Find where the given text appears and provide that cell's center as (X, Y) coordinate. 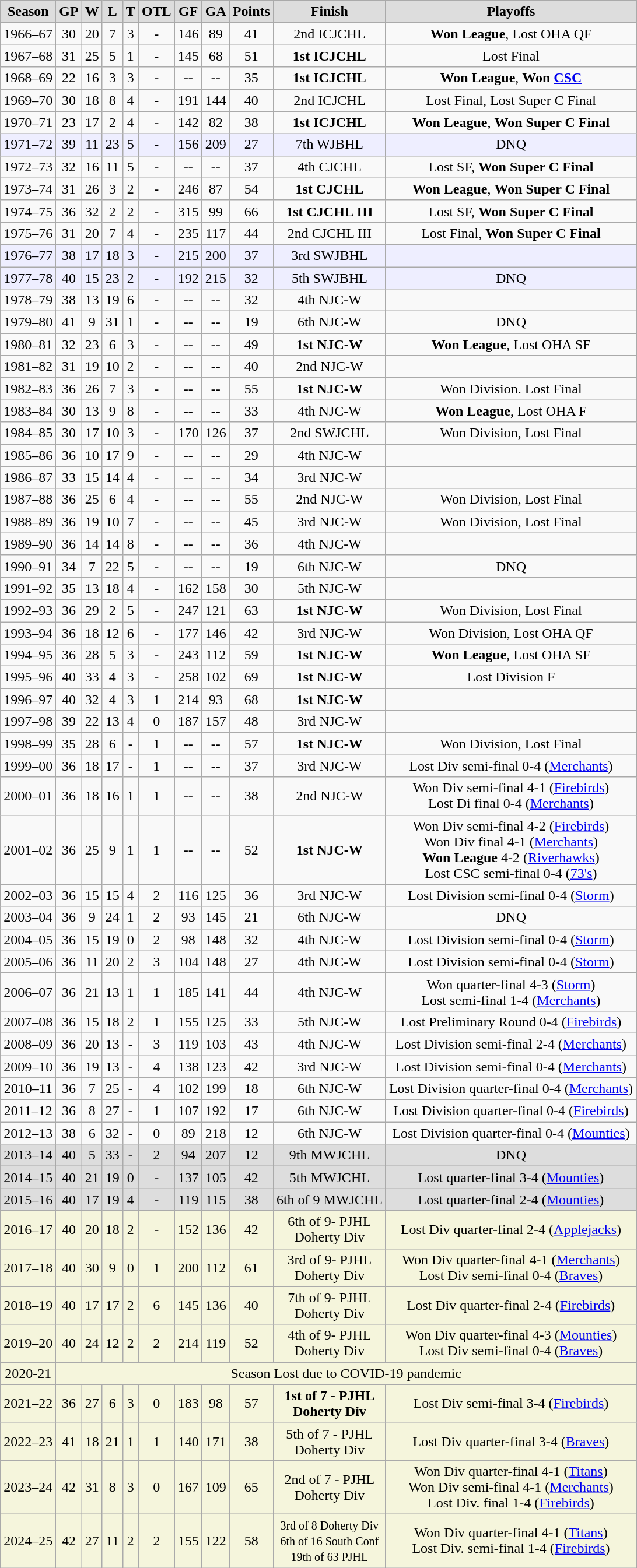
66 (251, 211)
177 (188, 632)
2008–09 (28, 1044)
1969–70 (28, 100)
1997–98 (28, 722)
Won League, Lost OHA F (511, 411)
Lost Division semi-final 0-4 (Merchants) (511, 1066)
1966–67 (28, 34)
1982–83 (28, 389)
Lost Division semi-final 2-4 (Merchants) (511, 1044)
2020-21 (28, 1373)
1983–84 (28, 411)
138 (188, 1066)
59 (251, 655)
61 (251, 1267)
2013–14 (28, 1155)
Playoffs (511, 12)
199 (216, 1089)
Lost Preliminary Round 0-4 (Firebirds) (511, 1022)
157 (216, 722)
7th WJBHL (329, 145)
GP (69, 12)
2004–05 (28, 940)
1974–75 (28, 211)
1993–94 (28, 632)
7th of 9- PJHLDoherty Div (329, 1306)
1973–74 (28, 189)
L (112, 12)
1975–76 (28, 233)
156 (188, 145)
1971–72 (28, 145)
1986–87 (28, 477)
87 (216, 189)
191 (188, 100)
1985–86 (28, 455)
122 (216, 1541)
2018–19 (28, 1306)
1st CJCHL III (329, 211)
170 (188, 433)
6th of 9- PJHLDoherty Div (329, 1230)
Lost Div semi-final 3-4 (Firebirds) (511, 1404)
104 (188, 962)
94 (188, 1155)
2003–04 (28, 917)
2000–01 (28, 796)
158 (216, 588)
5th SWJBHL (329, 278)
2012–13 (28, 1133)
140 (188, 1441)
107 (188, 1111)
Finish (329, 12)
1988–89 (28, 522)
258 (188, 677)
Won League, Won CSC (511, 78)
1978–79 (28, 300)
1998–99 (28, 744)
4th of 9- PJHLDoherty Div (329, 1343)
Won Division, Lost OHA QF (511, 632)
1976–77 (28, 255)
115 (216, 1200)
209 (216, 145)
1992–93 (28, 610)
GF (188, 12)
185 (188, 992)
2007–08 (28, 1022)
105 (216, 1177)
48 (251, 722)
63 (251, 610)
117 (216, 233)
2023–24 (28, 1487)
2010–11 (28, 1089)
3rd of 9- PJHLDoherty Div (329, 1267)
123 (216, 1066)
243 (188, 655)
49 (251, 344)
Season (28, 12)
1999–00 (28, 766)
1980–81 (28, 344)
Lost Final, Lost Super C Final (511, 100)
GA (216, 12)
Won Div quarter-final 4-1 (Titans)Won Div semi-final 4-1 (Merchants)Lost Div. final 1-4 (Firebirds) (511, 1487)
235 (188, 233)
315 (188, 211)
T (131, 12)
1968–69 (28, 78)
82 (216, 122)
Won quarter-final 4-3 (Storm)Lost semi-final 1-4 (Merchants) (511, 992)
Lost quarter-final 3-4 (Mounties) (511, 1177)
2005–06 (28, 962)
162 (188, 588)
65 (251, 1487)
167 (188, 1487)
1st of 7 - PJHLDoherty Div (329, 1404)
54 (251, 189)
247 (188, 610)
Won Div semi-final 4-1 (Firebirds)Lost Di final 0-4 (Merchants) (511, 796)
103 (216, 1044)
Won Div quarter-final 4-1 (Merchants)Lost Div semi-final 0-4 (Braves) (511, 1267)
246 (188, 189)
Lost Division quarter-final 0-4 (Firebirds) (511, 1111)
1990–91 (28, 566)
126 (216, 433)
2022–23 (28, 1441)
Season Lost due to COVID-19 pandemic (346, 1373)
45 (251, 522)
69 (251, 677)
W (92, 12)
Lost Div quarter-final 2-4 (Firebirds) (511, 1306)
3rd of 8 Doherty Div 6th of 16 South Conf19th of 63 PJHL (329, 1541)
1972–73 (28, 167)
1989–90 (28, 544)
Won Division. Lost Final (511, 389)
5th MWJCHL (329, 1177)
2021–22 (28, 1404)
1979–80 (28, 322)
2002–03 (28, 895)
2011–12 (28, 1111)
43 (251, 1044)
116 (188, 895)
Lost Division quarter-final 0-4 (Mounties) (511, 1133)
Won League, Lost OHA QF (511, 34)
1981–82 (28, 367)
2017–18 (28, 1267)
187 (188, 722)
5th of 7 - PJHLDoherty Div (329, 1441)
51 (251, 56)
Lost Div quarter-final 3-4 (Braves) (511, 1441)
Won Div semi-final 4-2 (Firebirds)Won Div final 4-1 (Merchants)Won League 4-2 (Riverhawks)Lost CSC semi-final 0-4 (73's) (511, 850)
1967–68 (28, 56)
1994–95 (28, 655)
1987–88 (28, 500)
2015–16 (28, 1200)
142 (188, 122)
Lost Division quarter-final 0-4 (Merchants) (511, 1089)
152 (188, 1230)
2019–20 (28, 1343)
9th MWJCHL (329, 1155)
218 (216, 1133)
Lost Division F (511, 677)
207 (216, 1155)
Lost Div quarter-final 2-4 (Applejacks) (511, 1230)
Lost quarter-final 2-4 (Mounties) (511, 1200)
1977–78 (28, 278)
Points (251, 12)
Won Div quarter-final 4-3 (Mounties)Lost Div semi-final 0-4 (Braves) (511, 1343)
99 (216, 211)
6th of 9 MWJCHL (329, 1200)
2nd CJCHL III (329, 233)
2006–07 (28, 992)
2024–25 (28, 1541)
141 (216, 992)
Won Div quarter-final 4-1 (Titans)Lost Div. semi-final 1-4 (Firebirds) (511, 1541)
2nd of 7 - PJHLDoherty Div (329, 1487)
Lost Final (511, 56)
1984–85 (28, 433)
1st CJCHL (329, 189)
171 (216, 1441)
OTL (156, 12)
4th CJCHL (329, 167)
2001–02 (28, 850)
1970–71 (28, 122)
183 (188, 1404)
2009–10 (28, 1066)
2nd SWJCHL (329, 433)
2016–17 (28, 1230)
2014–15 (28, 1177)
109 (216, 1487)
144 (216, 100)
137 (188, 1177)
1991–92 (28, 588)
121 (216, 610)
Lost Final, Won Super C Final (511, 233)
Lost Div semi-final 0-4 (Merchants) (511, 766)
3rd SWJBHL (329, 255)
58 (251, 1541)
1995–96 (28, 677)
1996–97 (28, 699)
